Return the [X, Y] coordinate for the center point of the cell that contains the specified text.  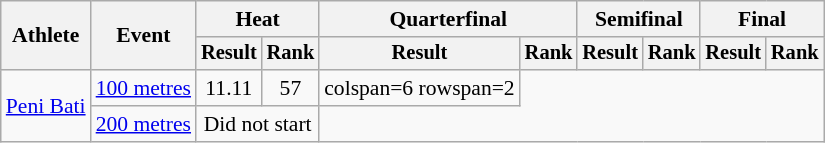
Event [144, 36]
100 metres [144, 88]
Quarterfinal [448, 19]
Did not start [258, 124]
Final [762, 19]
colspan=6 rowspan=2 [420, 88]
Heat [258, 19]
Peni Bati [46, 106]
57 [291, 88]
Athlete [46, 36]
11.11 [229, 88]
Semifinal [638, 19]
200 metres [144, 124]
